Determine the [x, y] coordinate at the center of the cell enclosing the given text.  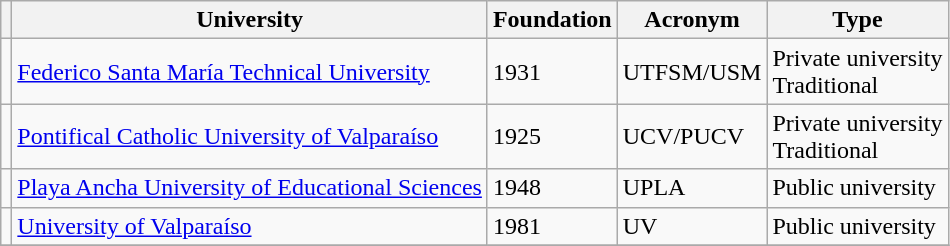
University of Valparaíso [250, 226]
1925 [552, 136]
UTFSM/USM [692, 72]
Playa Ancha University of Educational Sciences [250, 188]
Federico Santa María Technical University [250, 72]
Type [858, 20]
Pontifical Catholic University of Valparaíso [250, 136]
1948 [552, 188]
UPLA [692, 188]
Foundation [552, 20]
1931 [552, 72]
Acronym [692, 20]
University [250, 20]
UCV/PUCV [692, 136]
1981 [552, 226]
UV [692, 226]
